Provide the [x, y] coordinate of the cell's center where the given text is located.  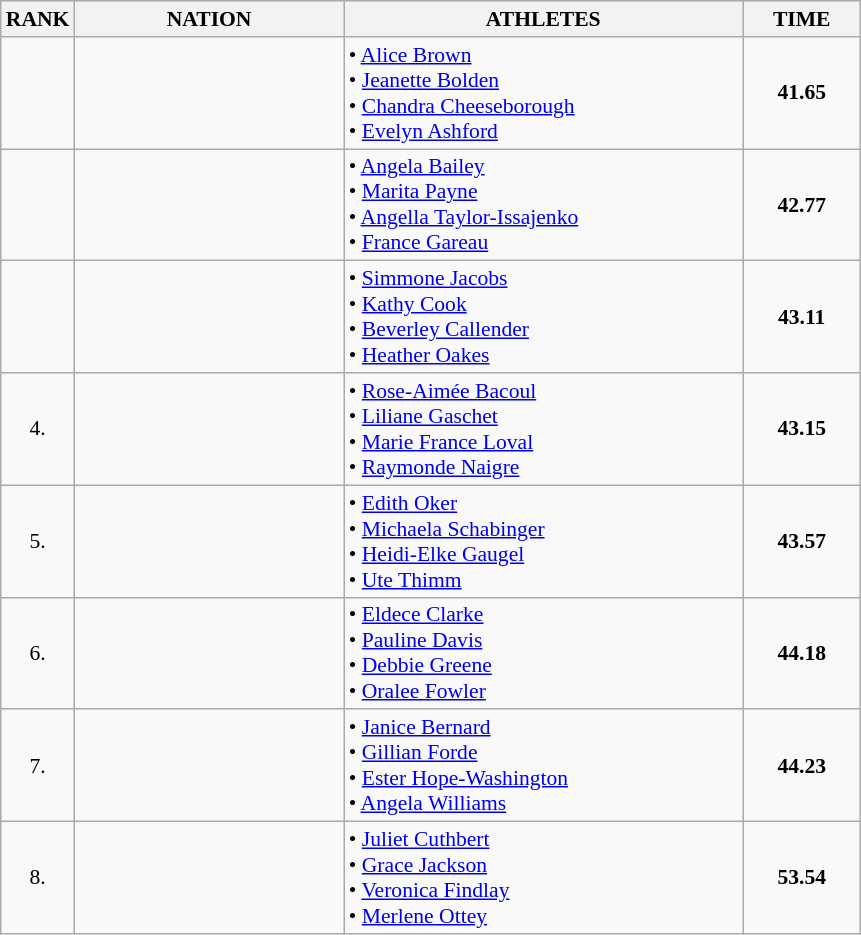
NATION [208, 19]
8. [38, 878]
• Simmone Jacobs• Kathy Cook• Beverley Callender• Heather Oakes [544, 317]
6. [38, 653]
• Edith Oker• Michaela Schabinger• Heidi-Elke Gaugel• Ute Thimm [544, 541]
5. [38, 541]
53.54 [802, 878]
• Juliet Cuthbert• Grace Jackson• Veronica Findlay• Merlene Ottey [544, 878]
• Janice Bernard• Gillian Forde• Ester Hope-Washington• Angela Williams [544, 766]
RANK [38, 19]
4. [38, 429]
• Alice Brown• Jeanette Bolden• Chandra Cheeseborough• Evelyn Ashford [544, 93]
41.65 [802, 93]
• Eldece Clarke• Pauline Davis• Debbie Greene• Oralee Fowler [544, 653]
43.57 [802, 541]
TIME [802, 19]
42.77 [802, 205]
ATHLETES [544, 19]
44.18 [802, 653]
43.15 [802, 429]
• Rose-Aimée Bacoul• Liliane Gaschet• Marie France Loval• Raymonde Naigre [544, 429]
44.23 [802, 766]
• Angela Bailey• Marita Payne• Angella Taylor-Issajenko• France Gareau [544, 205]
7. [38, 766]
43.11 [802, 317]
